Locate the cell with the specified text and output its [x, y] center coordinate. 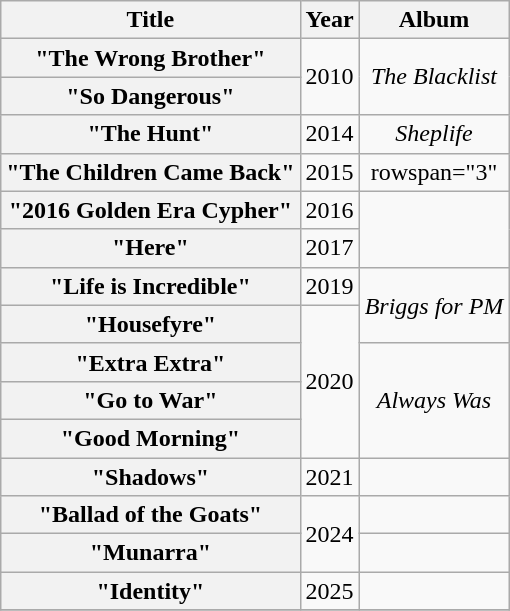
2015 [330, 172]
2021 [330, 477]
2014 [330, 134]
"The Wrong Brother" [150, 58]
Year [330, 20]
"Life is Incredible" [150, 286]
2019 [330, 286]
The Blacklist [434, 77]
2020 [330, 381]
2024 [330, 534]
2017 [330, 248]
2016 [330, 210]
rowspan="3" [434, 172]
Album [434, 20]
"The Hunt" [150, 134]
"Good Morning" [150, 438]
"Extra Extra" [150, 362]
"Go to War" [150, 400]
Title [150, 20]
"The Children Came Back" [150, 172]
"Shadows" [150, 477]
Briggs for PM [434, 305]
"So Dangerous" [150, 96]
"Here" [150, 248]
"Housefyre" [150, 324]
2025 [330, 591]
"2016 Golden Era Cypher" [150, 210]
Always Was [434, 400]
2010 [330, 77]
"Ballad of the Goats" [150, 515]
"Identity" [150, 591]
Sheplife [434, 134]
"Munarra" [150, 553]
